Output the [X, Y] coordinate of the center of the cell containing the given text.  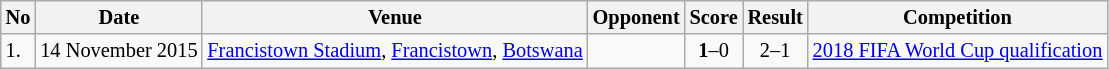
Score [714, 17]
1. [18, 51]
Date [118, 17]
Francistown Stadium, Francistown, Botswana [394, 51]
1–0 [714, 51]
Result [776, 17]
Opponent [636, 17]
2–1 [776, 51]
14 November 2015 [118, 51]
Competition [958, 17]
2018 FIFA World Cup qualification [958, 51]
No [18, 17]
Venue [394, 17]
